Capture the cell that displays the provided text and extract its [x, y] central coordinate. 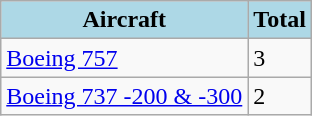
Aircraft [124, 20]
Boeing 737 -200 & -300 [124, 96]
Boeing 757 [124, 58]
3 [280, 58]
Total [280, 20]
2 [280, 96]
